Pinpoint the cell where the given text exists, returning its [X, Y] midpoint coordinate. 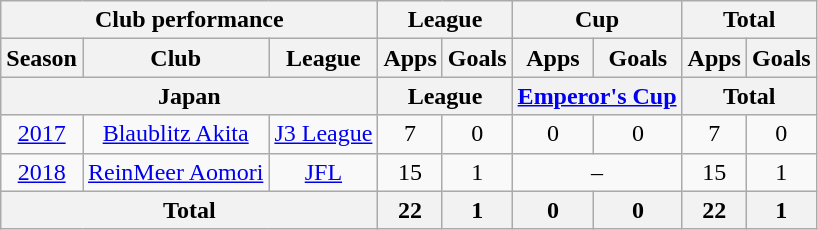
2017 [42, 134]
– [597, 172]
Emperor's Cup [597, 96]
Season [42, 58]
Club performance [190, 20]
J3 League [324, 134]
JFL [324, 172]
Club [175, 58]
ReinMeer Aomori [175, 172]
2018 [42, 172]
Japan [190, 96]
Cup [597, 20]
Blaublitz Akita [175, 134]
